Find where the given text appears and provide that cell's center as (x, y) coordinate. 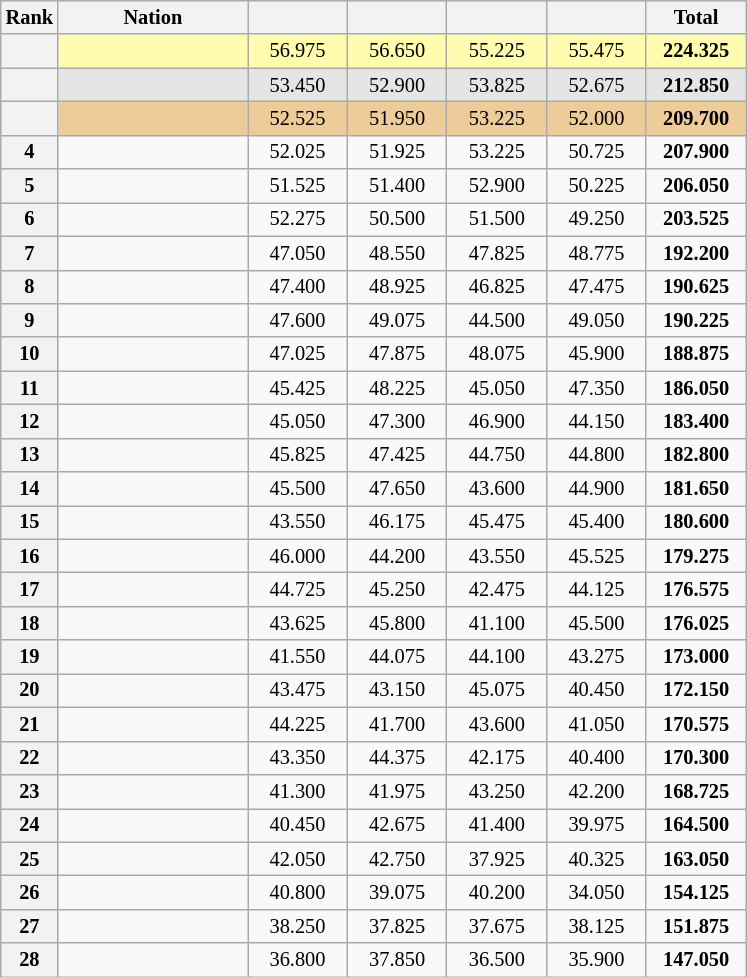
40.800 (298, 892)
164.500 (696, 825)
47.650 (397, 489)
42.750 (397, 859)
45.525 (597, 556)
168.725 (696, 791)
46.175 (397, 522)
51.500 (497, 219)
44.725 (298, 589)
37.925 (497, 859)
39.075 (397, 892)
51.925 (397, 152)
45.250 (397, 589)
44.200 (397, 556)
44.100 (497, 657)
41.300 (298, 791)
47.025 (298, 354)
44.375 (397, 758)
9 (30, 320)
206.050 (696, 186)
47.400 (298, 287)
45.475 (497, 522)
207.900 (696, 152)
173.000 (696, 657)
53.450 (298, 85)
181.650 (696, 489)
40.200 (497, 892)
45.900 (597, 354)
163.050 (696, 859)
Rank (30, 17)
47.600 (298, 320)
48.925 (397, 287)
180.600 (696, 522)
16 (30, 556)
Nation (153, 17)
56.975 (298, 51)
6 (30, 219)
47.425 (397, 455)
17 (30, 589)
49.250 (597, 219)
15 (30, 522)
41.050 (597, 724)
43.625 (298, 623)
8 (30, 287)
39.975 (597, 825)
154.125 (696, 892)
38.250 (298, 926)
34.050 (597, 892)
47.875 (397, 354)
192.200 (696, 253)
Total (696, 17)
50.725 (597, 152)
44.125 (597, 589)
14 (30, 489)
40.325 (597, 859)
52.675 (597, 85)
18 (30, 623)
11 (30, 388)
4 (30, 152)
44.750 (497, 455)
52.525 (298, 118)
190.625 (696, 287)
47.300 (397, 421)
43.350 (298, 758)
43.275 (597, 657)
44.225 (298, 724)
47.050 (298, 253)
21 (30, 724)
27 (30, 926)
42.175 (497, 758)
42.050 (298, 859)
48.225 (397, 388)
40.400 (597, 758)
47.825 (497, 253)
47.350 (597, 388)
52.275 (298, 219)
43.475 (298, 690)
172.150 (696, 690)
182.800 (696, 455)
48.075 (497, 354)
50.500 (397, 219)
49.075 (397, 320)
212.850 (696, 85)
170.575 (696, 724)
45.075 (497, 690)
46.825 (497, 287)
26 (30, 892)
176.025 (696, 623)
37.850 (397, 960)
44.800 (597, 455)
37.675 (497, 926)
13 (30, 455)
49.050 (597, 320)
36.800 (298, 960)
147.050 (696, 960)
42.475 (497, 589)
50.225 (597, 186)
52.000 (597, 118)
44.075 (397, 657)
28 (30, 960)
188.875 (696, 354)
44.900 (597, 489)
45.800 (397, 623)
176.575 (696, 589)
51.950 (397, 118)
52.025 (298, 152)
51.525 (298, 186)
51.400 (397, 186)
42.675 (397, 825)
190.225 (696, 320)
46.000 (298, 556)
203.525 (696, 219)
44.500 (497, 320)
19 (30, 657)
43.150 (397, 690)
55.475 (597, 51)
179.275 (696, 556)
10 (30, 354)
41.975 (397, 791)
23 (30, 791)
36.500 (497, 960)
41.400 (497, 825)
48.550 (397, 253)
43.250 (497, 791)
20 (30, 690)
38.125 (597, 926)
22 (30, 758)
7 (30, 253)
47.475 (597, 287)
55.225 (497, 51)
224.325 (696, 51)
12 (30, 421)
46.900 (497, 421)
24 (30, 825)
5 (30, 186)
25 (30, 859)
183.400 (696, 421)
186.050 (696, 388)
56.650 (397, 51)
53.825 (497, 85)
45.400 (597, 522)
170.300 (696, 758)
41.700 (397, 724)
41.550 (298, 657)
35.900 (597, 960)
41.100 (497, 623)
151.875 (696, 926)
45.425 (298, 388)
42.200 (597, 791)
209.700 (696, 118)
45.825 (298, 455)
37.825 (397, 926)
44.150 (597, 421)
48.775 (597, 253)
